Scan for the cell matching the given text and deliver its [x, y] coordinate at center. 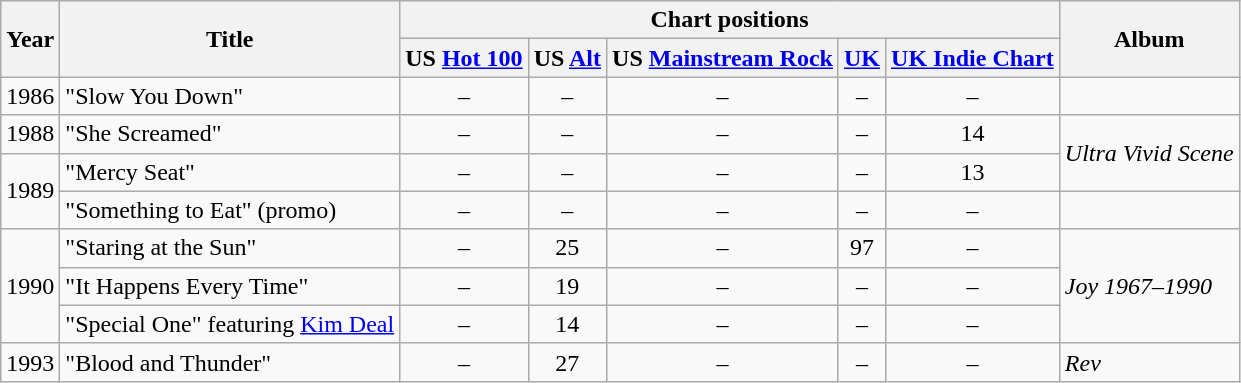
"It Happens Every Time" [230, 286]
US Hot 100 [464, 58]
97 [862, 248]
"Mercy Seat" [230, 172]
"Blood and Thunder" [230, 362]
Album [1149, 39]
1993 [30, 362]
US Alt [567, 58]
1988 [30, 134]
13 [973, 172]
Chart positions [730, 20]
"Something to Eat" (promo) [230, 210]
Rev [1149, 362]
19 [567, 286]
27 [567, 362]
25 [567, 248]
Year [30, 39]
"Staring at the Sun" [230, 248]
Title [230, 39]
Joy 1967–1990 [1149, 286]
UK [862, 58]
UK Indie Chart [973, 58]
Ultra Vivid Scene [1149, 153]
"Special One" featuring Kim Deal [230, 324]
"Slow You Down" [230, 96]
US Mainstream Rock [723, 58]
1990 [30, 286]
"She Screamed" [230, 134]
1986 [30, 96]
1989 [30, 191]
